Return the (x, y) coordinate for the center point of the cell that contains the specified text.  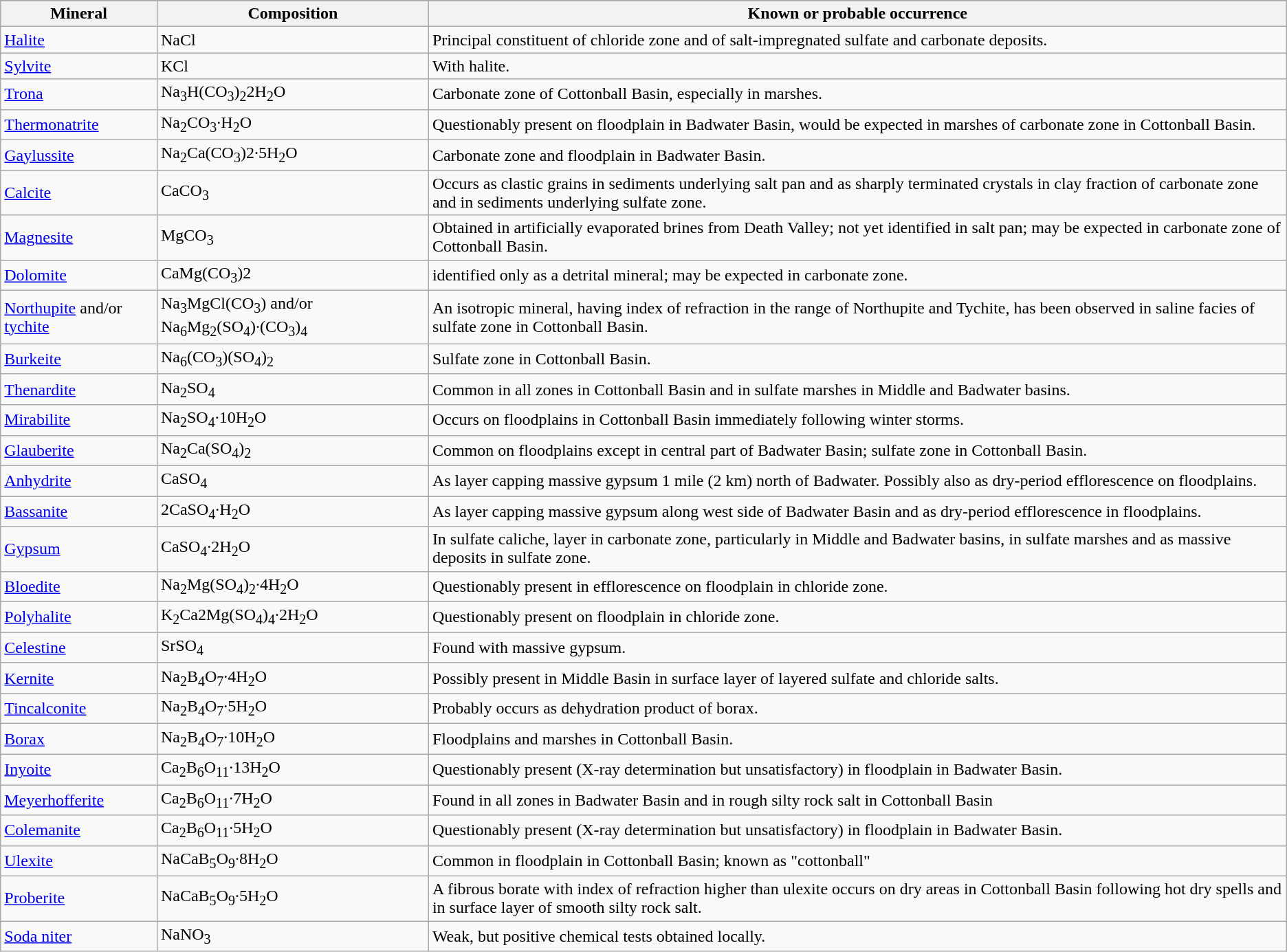
Inyoite (79, 769)
As layer capping massive gypsum along west side of Badwater Basin and as dry-period efflorescence in floodplains. (857, 511)
Mineral (79, 14)
In sulfate caliche, layer in carbonate zone, particularly in Middle and Badwater basins, in sulfate marshes and as massive deposits in sulfate zone. (857, 549)
Ca2B6O11·13H2O (293, 769)
Borax (79, 739)
Ca2B6O11·5H2O (293, 830)
Na2B4O7·10H2O (293, 739)
Sylvite (79, 66)
Carbonate zone of Cottonball Basin, especially in marshes. (857, 94)
SrSO4 (293, 647)
Found in all zones in Badwater Basin and in rough silty rock salt in Cottonball Basin (857, 800)
Na2SO4 (293, 389)
Common on floodplains except in central part of Badwater Basin; sulfate zone in Cottonball Basin. (857, 450)
Carbonate zone and floodplain in Badwater Basin. (857, 155)
Meyerhofferite (79, 800)
NaNO3 (293, 936)
As layer capping massive gypsum 1 mile (2 km) north of Badwater. Possibly also as dry-period efflorescence on floodplains. (857, 480)
CaMg(CO3)2 (293, 275)
Sulfate zone in Cottonball Basin. (857, 359)
KCl (293, 66)
Na6(CO3)(SO4)2 (293, 359)
CaCO3 (293, 192)
Tincalconite (79, 709)
Ca2B6O11·7H2O (293, 800)
Floodplains and marshes in Cottonball Basin. (857, 739)
Na2B4O7·4H2O (293, 678)
Na3H(CO3)22H2O (293, 94)
Found with massive gypsum. (857, 647)
2CaSO4·H2O (293, 511)
Na2Ca(SO4)2 (293, 450)
Questionably present on floodplain in chloride zone. (857, 617)
Thermonatrite (79, 124)
Principal constituent of chloride zone and of salt-impregnated sulfate and carbonate deposits. (857, 40)
NaCl (293, 40)
Weak, but positive chemical tests obtained locally. (857, 936)
K2Ca2Mg(SO4)4·2H2O (293, 617)
Bassanite (79, 511)
Gaylussite (79, 155)
Common in floodplain in Cottonball Basin; known as "cottonball" (857, 861)
Magnesite (79, 238)
Thenardite (79, 389)
With halite. (857, 66)
CaSO4·2H2O (293, 549)
Na3MgCl(CO3) and/or Na6Mg2(SO4)·(CO3)4 (293, 317)
Proberite (79, 899)
NaCaB5O9·5H2O (293, 899)
Glauberite (79, 450)
Mirabilite (79, 420)
Common in all zones in Cottonball Basin and in sulfate marshes in Middle and Badwater basins. (857, 389)
Possibly present in Middle Basin in surface layer of layered sulfate and chloride salts. (857, 678)
identified only as a detrital mineral; may be expected in carbonate zone. (857, 275)
Kernite (79, 678)
Burkeite (79, 359)
Na2B4O7·5H2O (293, 709)
Ulexite (79, 861)
Gypsum (79, 549)
Na2CO3·H2O (293, 124)
Trona (79, 94)
Celestine (79, 647)
Questionably present on floodplain in Badwater Basin, would be expected in marshes of carbonate zone in Cottonball Basin. (857, 124)
Na2SO4·10H2O (293, 420)
Known or probable occurrence (857, 14)
Na2Ca(CO3)2·5H2O (293, 155)
Colemanite (79, 830)
Questionably present in efflorescence on floodplain in chloride zone. (857, 586)
MgCO3 (293, 238)
Anhydrite (79, 480)
NaCaB5O9·8H2O (293, 861)
CaSO4 (293, 480)
Obtained in artificially evaporated brines from Death Valley; not yet identified in salt pan; may be expected in carbonate zone of Cottonball Basin. (857, 238)
Northupite and/or tychite (79, 317)
Bloedite (79, 586)
Dolomite (79, 275)
Polyhalite (79, 617)
Na2Mg(SO4)2·4H2O (293, 586)
Composition (293, 14)
Probably occurs as dehydration product of borax. (857, 709)
Halite (79, 40)
Occurs on floodplains in Cottonball Basin immediately following winter storms. (857, 420)
Soda niter (79, 936)
Calcite (79, 192)
